Pinpoint the cell where the given text exists, returning its [x, y] midpoint coordinate. 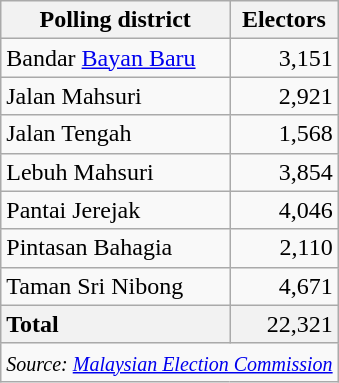
2,110 [284, 248]
3,151 [284, 58]
Pintasan Bahagia [116, 248]
4,046 [284, 210]
Total [116, 324]
22,321 [284, 324]
4,671 [284, 286]
Pantai Jerejak [116, 210]
Electors [284, 20]
1,568 [284, 134]
Jalan Mahsuri [116, 96]
Jalan Tengah [116, 134]
2,921 [284, 96]
Source: Malaysian Election Commission [170, 362]
Bandar Bayan Baru [116, 58]
Polling district [116, 20]
Lebuh Mahsuri [116, 172]
Taman Sri Nibong [116, 286]
3,854 [284, 172]
